For the text-containing cell, return its midpoint in [x, y] coordinate format. 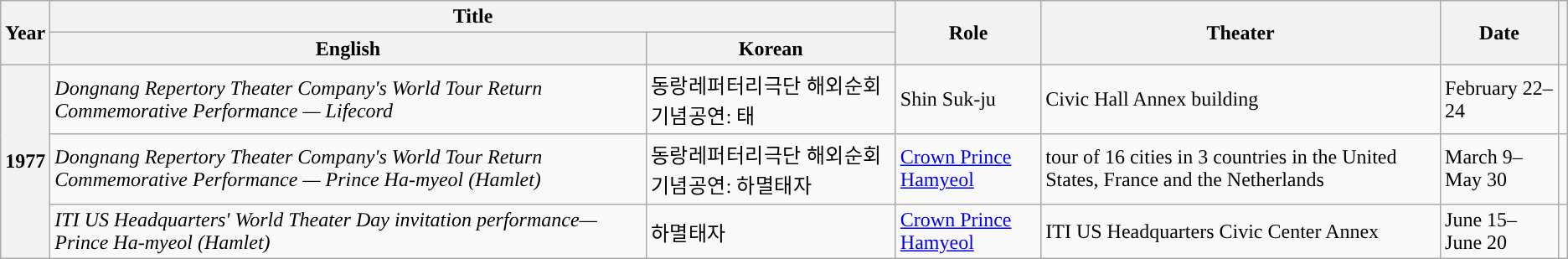
Dongnang Repertory Theater Company's World Tour Return Commemorative Performance — Lifecord [348, 99]
Year [25, 33]
Title [473, 17]
June 15–June 20 [1499, 231]
Theater [1241, 33]
Dongnang Repertory Theater Company's World Tour Return Commemorative Performance — Prince Ha-myeol (Hamlet) [348, 169]
ITI US Headquarters Civic Center Annex [1241, 231]
Date [1499, 33]
tour of 16 cities in 3 countries in the United States, France and the Netherlands [1241, 169]
1977 [25, 161]
하멸태자 [771, 231]
Civic Hall Annex building [1241, 99]
March 9–May 30 [1499, 169]
Shin Suk-ju [968, 99]
동랑레퍼터리극단 해외순회기념공연: 하멸태자 [771, 169]
동랑레퍼터리극단 해외순회기념공연: 태 [771, 99]
February 22–24 [1499, 99]
Korean [771, 49]
English [348, 49]
Role [968, 33]
ITI US Headquarters' World Theater Day invitation performance— Prince Ha-myeol (Hamlet) [348, 231]
